Pinpoint the cell where the given text exists, returning its [x, y] midpoint coordinate. 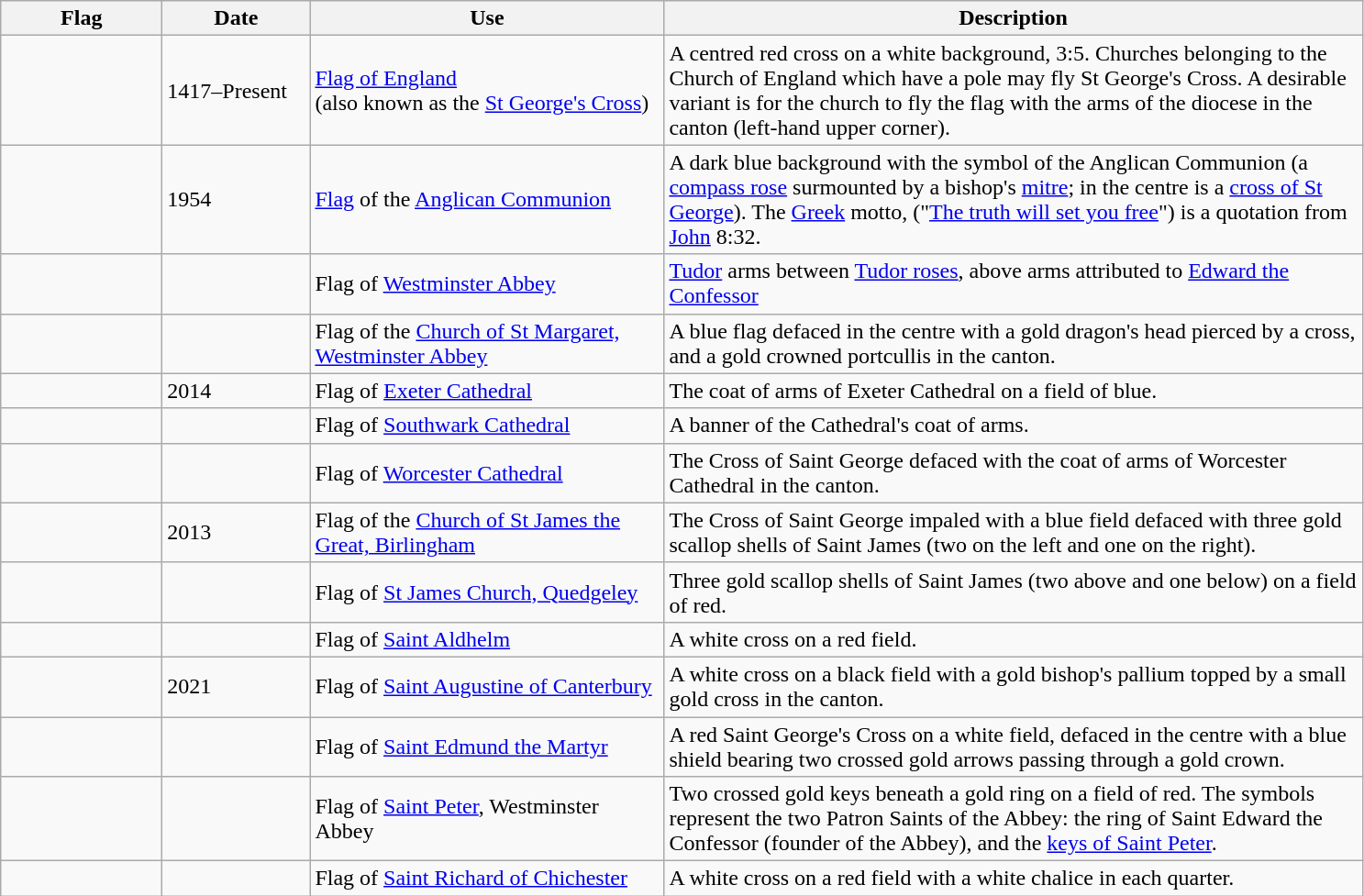
2014 [237, 391]
Flag of the Anglican Communion [487, 200]
A banner of the Cathedral's coat of arms. [1013, 426]
Flag of Saint Peter, Westminster Abbey [487, 819]
2021 [237, 686]
Flag [82, 18]
Flag of Exeter Cathedral [487, 391]
A white cross on a red field. [1013, 639]
1954 [237, 200]
Flag of Worcester Cathedral [487, 473]
A red Saint George's Cross on a white field, defaced in the centre with a blue shield bearing two crossed gold arrows passing through a gold crown. [1013, 747]
The Cross of Saint George impaled with a blue field defaced with three gold scallop shells of Saint James (two on the left and one on the right). [1013, 532]
Tudor arms between Tudor roses, above arms attributed to Edward the Confessor [1013, 284]
The Cross of Saint George defaced with the coat of arms of Worcester Cathedral in the canton. [1013, 473]
Flag of England(also known as the St George's Cross) [487, 90]
Flag of Saint Edmund the Martyr [487, 747]
2013 [237, 532]
Flag of Saint Augustine of Canterbury [487, 686]
A white cross on a red field with a white chalice in each quarter. [1013, 879]
Flag of St James Church, Quedgeley [487, 592]
1417–Present [237, 90]
A white cross on a black field with a gold bishop's pallium topped by a small gold cross in the canton. [1013, 686]
A blue flag defaced in the centre with a gold dragon's head pierced by a cross, and a gold crowned portcullis in the canton. [1013, 343]
Description [1013, 18]
Flag of Southwark Cathedral [487, 426]
Three gold scallop shells of Saint James (two above and one below) on a field of red. [1013, 592]
Flag of Westminster Abbey [487, 284]
Flag of the Church of St James the Great, Birlingham [487, 532]
The coat of arms of Exeter Cathedral on a field of blue. [1013, 391]
Use [487, 18]
Flag of the Church of St Margaret, Westminster Abbey [487, 343]
Flag of Saint Aldhelm [487, 639]
Date [237, 18]
Flag of Saint Richard of Chichester [487, 879]
